Pinpoint the cell where the given text exists, returning its [x, y] midpoint coordinate. 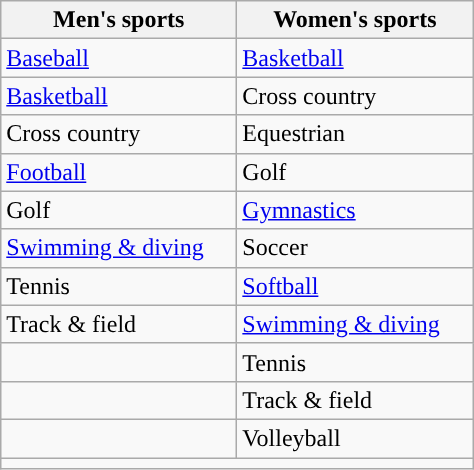
Softball [355, 286]
Women's sports [355, 20]
Baseball [119, 58]
Football [119, 172]
Gymnastics [355, 210]
Equestrian [355, 134]
Volleyball [355, 438]
Soccer [355, 248]
Men's sports [119, 20]
